Scan for the cell matching the given text and deliver its [x, y] coordinate at center. 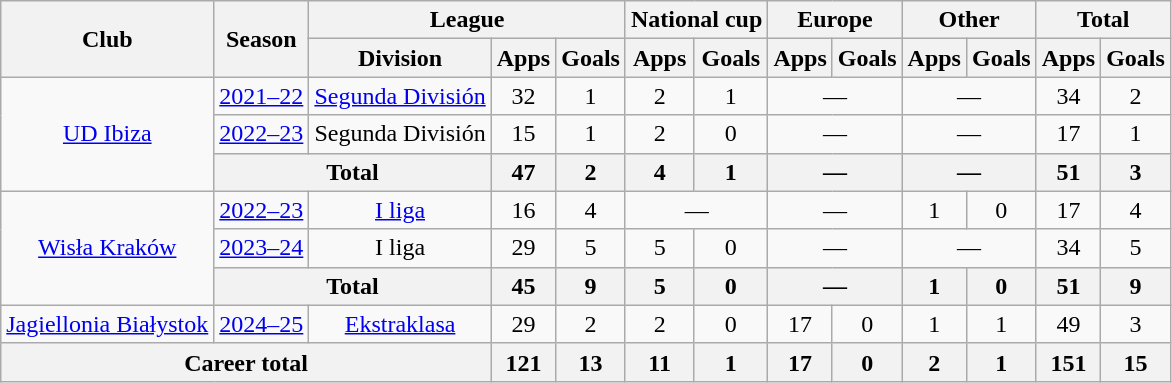
Other [969, 20]
League [468, 20]
UD Ibiza [108, 134]
Division [400, 58]
Club [108, 39]
Career total [246, 362]
16 [523, 210]
47 [523, 172]
Wisła Kraków [108, 248]
11 [659, 362]
2023–24 [262, 248]
2021–22 [262, 96]
32 [523, 96]
45 [523, 286]
Season [262, 39]
Ekstraklasa [400, 324]
National cup [696, 20]
13 [591, 362]
Europe [835, 20]
2024–25 [262, 324]
Jagiellonia Białystok [108, 324]
151 [1068, 362]
49 [1068, 324]
121 [523, 362]
